Pinpoint the cell where the given text exists, returning its (x, y) midpoint coordinate. 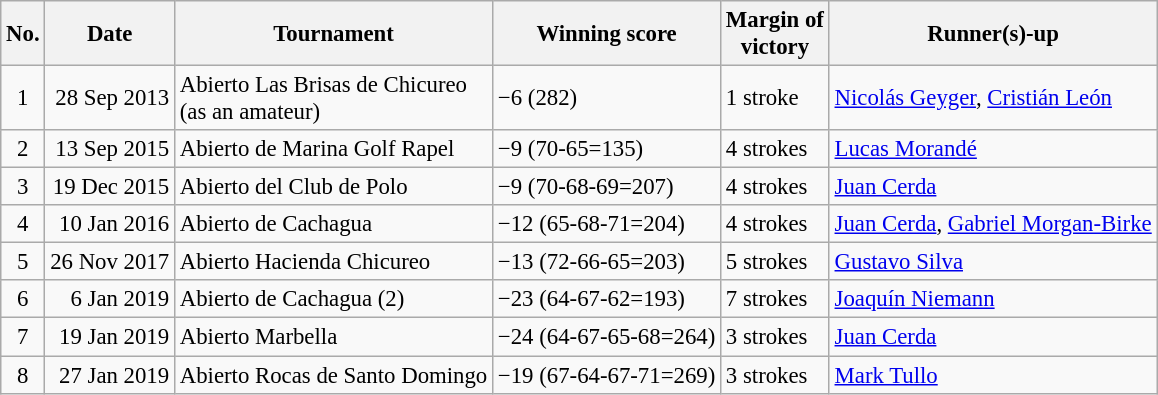
Nicolás Geyger, Cristián León (993, 98)
Abierto Rocas de Santo Domingo (333, 375)
Tournament (333, 34)
Abierto de Marina Golf Rapel (333, 149)
Winning score (607, 34)
Juan Cerda, Gabriel Morgan-Birke (993, 224)
Abierto Marbella (333, 337)
No. (23, 34)
−23 (64-67-62=193) (607, 299)
19 Jan 2019 (110, 337)
2 (23, 149)
28 Sep 2013 (110, 98)
−13 (72-66-65=203) (607, 262)
7 (23, 337)
4 (23, 224)
6 Jan 2019 (110, 299)
27 Jan 2019 (110, 375)
1 stroke (776, 98)
1 (23, 98)
8 (23, 375)
3 (23, 187)
Joaquín Niemann (993, 299)
Runner(s)-up (993, 34)
−9 (70-65=135) (607, 149)
Abierto Las Brisas de Chicureo(as an amateur) (333, 98)
Mark Tullo (993, 375)
7 strokes (776, 299)
5 strokes (776, 262)
−12 (65-68-71=204) (607, 224)
−6 (282) (607, 98)
13 Sep 2015 (110, 149)
Gustavo Silva (993, 262)
5 (23, 262)
Abierto del Club de Polo (333, 187)
Abierto de Cachagua (2) (333, 299)
10 Jan 2016 (110, 224)
Abierto Hacienda Chicureo (333, 262)
Margin ofvictory (776, 34)
Lucas Morandé (993, 149)
−24 (64-67-65-68=264) (607, 337)
26 Nov 2017 (110, 262)
6 (23, 299)
Date (110, 34)
Abierto de Cachagua (333, 224)
19 Dec 2015 (110, 187)
−9 (70-68-69=207) (607, 187)
−19 (67-64-67-71=269) (607, 375)
